Determine the [x, y] coordinate at the center of the cell enclosing the given text.  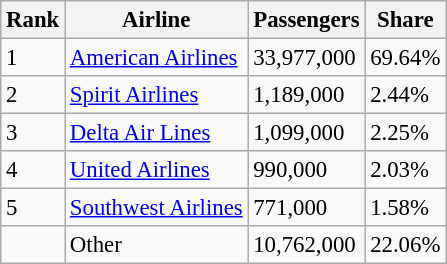
Other [156, 245]
2.25% [406, 133]
771,000 [306, 208]
Passengers [306, 20]
2 [33, 95]
69.64% [406, 58]
Rank [33, 20]
33,977,000 [306, 58]
American Airlines [156, 58]
Southwest Airlines [156, 208]
1,189,000 [306, 95]
2.44% [406, 95]
1,099,000 [306, 133]
Delta Air Lines [156, 133]
5 [33, 208]
1 [33, 58]
3 [33, 133]
2.03% [406, 170]
Airline [156, 20]
Share [406, 20]
4 [33, 170]
22.06% [406, 245]
Spirit Airlines [156, 95]
10,762,000 [306, 245]
United Airlines [156, 170]
1.58% [406, 208]
990,000 [306, 170]
